Extract the (X, Y) coordinate from the center of the cell holding the provided text.  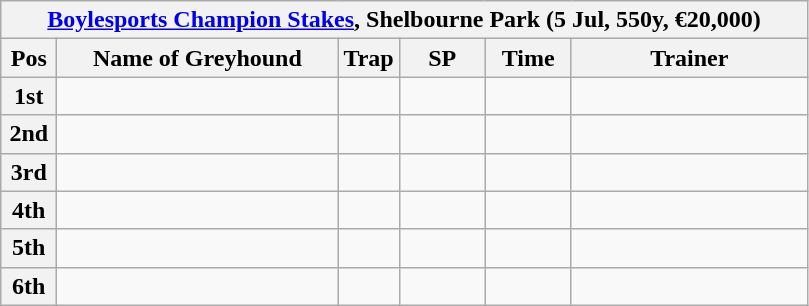
4th (29, 210)
SP (442, 58)
Boylesports Champion Stakes, Shelbourne Park (5 Jul, 550y, €20,000) (404, 20)
Name of Greyhound (198, 58)
Trainer (689, 58)
2nd (29, 134)
6th (29, 286)
Trap (368, 58)
1st (29, 96)
Pos (29, 58)
Time (528, 58)
5th (29, 248)
3rd (29, 172)
